Provide the [x, y] coordinate of the cell's center where the given text is located.  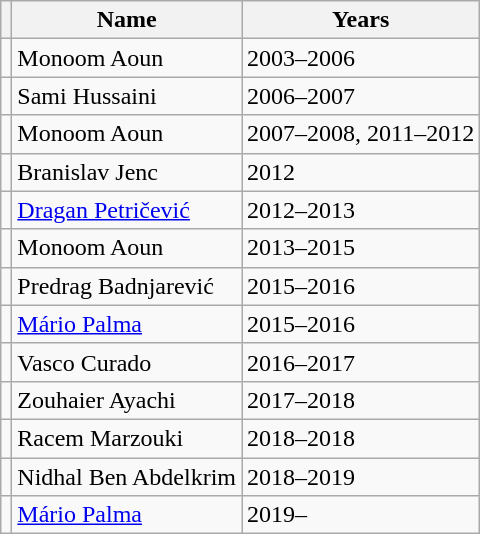
Vasco Curado [127, 362]
2007–2008, 2011–2012 [361, 134]
2012 [361, 172]
Racem Marzouki [127, 438]
Sami Hussaini [127, 96]
2012–2013 [361, 210]
2018–2019 [361, 477]
Years [361, 20]
2019– [361, 515]
2006–2007 [361, 96]
Name [127, 20]
2003–2006 [361, 58]
2017–2018 [361, 400]
2013–2015 [361, 248]
Predrag Badnjarević [127, 286]
2016–2017 [361, 362]
2018–2018 [361, 438]
Branislav Jenc [127, 172]
Dragan Petričević [127, 210]
Zouhaier Ayachi [127, 400]
Nidhal Ben Abdelkrim [127, 477]
